Provide the (X, Y) coordinate of the cell's center where the given text is located.  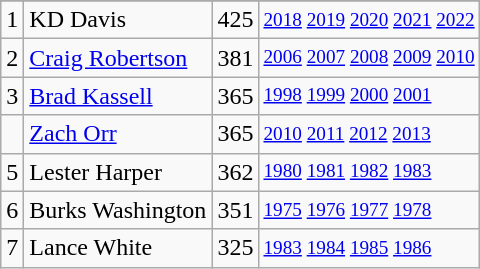
Brad Kassell (118, 96)
3 (12, 96)
Lance White (118, 248)
2018 2019 2020 2021 2022 (369, 20)
362 (236, 172)
Lester Harper (118, 172)
2 (12, 58)
351 (236, 210)
2006 2007 2008 2009 2010 (369, 58)
Zach Orr (118, 134)
6 (12, 210)
381 (236, 58)
7 (12, 248)
1 (12, 20)
1975 1976 1977 1978 (369, 210)
325 (236, 248)
1983 1984 1985 1986 (369, 248)
2010 2011 2012 2013 (369, 134)
425 (236, 20)
1998 1999 2000 2001 (369, 96)
5 (12, 172)
Craig Robertson (118, 58)
Burks Washington (118, 210)
KD Davis (118, 20)
1980 1981 1982 1983 (369, 172)
